For the text-containing cell, return its midpoint in (X, Y) coordinate format. 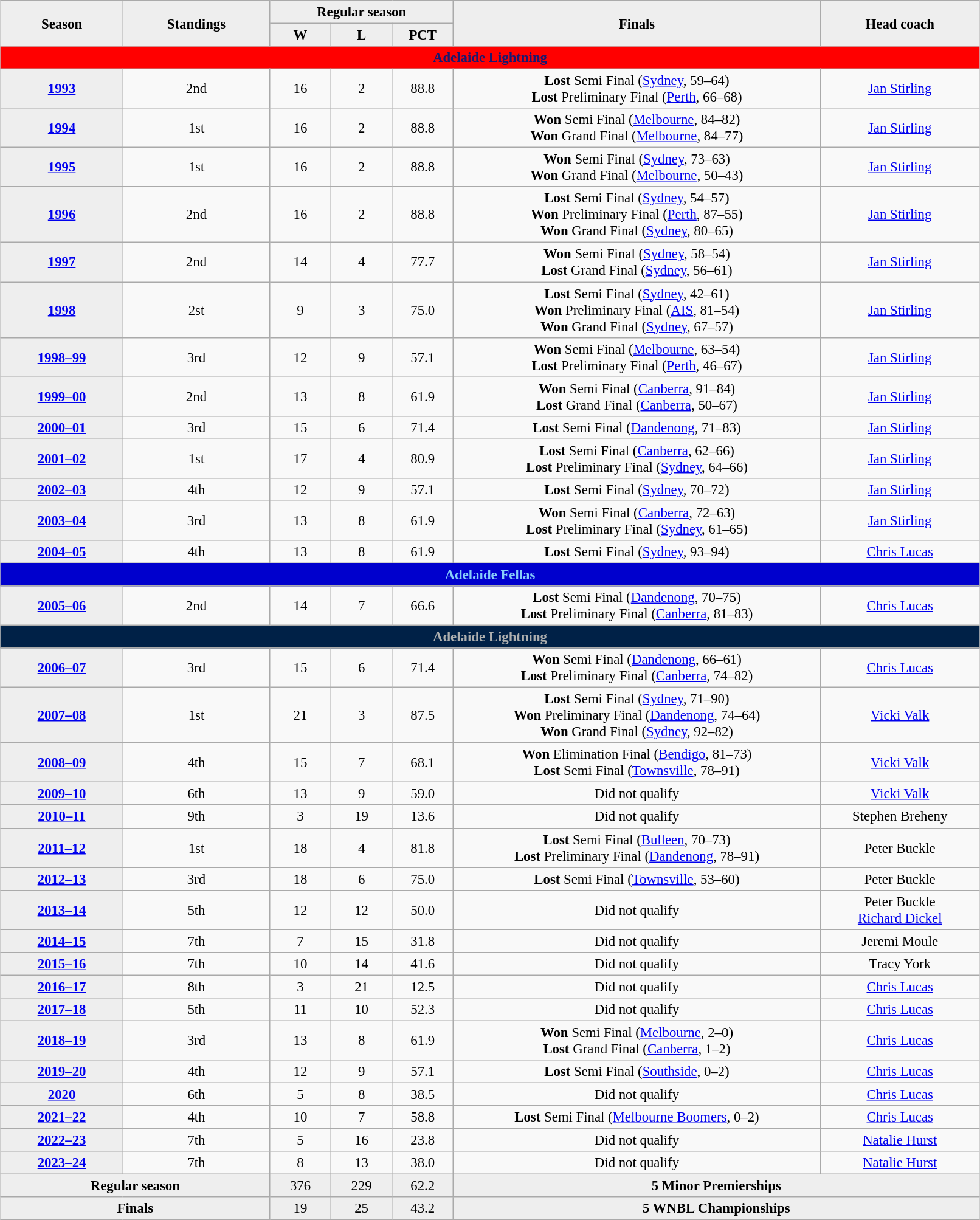
38.5 (423, 1095)
Standings (196, 23)
2012–13 (62, 879)
1993 (62, 89)
1997 (62, 263)
59.0 (423, 794)
229 (361, 1186)
5 Minor Premierships (716, 1186)
2023–24 (62, 1163)
52.3 (423, 1010)
Season (62, 23)
PCT (423, 35)
2019–20 (62, 1072)
Lost Semi Final (Sydney, 42–61) Won Preliminary Final (AIS, 81–54) Won Grand Final (Sydney, 67–57) (637, 310)
12.5 (423, 987)
Won Semi Final (Dandenong, 66–61) Lost Preliminary Final (Canberra, 74–82) (637, 667)
13.6 (423, 817)
9th (196, 817)
2013–14 (62, 909)
68.1 (423, 762)
W (300, 35)
2011–12 (62, 847)
Lost Semi Final (Bulleen, 70–73) Lost Preliminary Final (Dandenong, 78–91) (637, 847)
Jeremi Moule (900, 941)
50.0 (423, 909)
1999–00 (62, 396)
2006–07 (62, 667)
Lost Semi Final (Sydney, 59–64) Lost Preliminary Final (Perth, 66–68) (637, 89)
2017–18 (62, 1010)
38.0 (423, 1163)
Adelaide Fellas (490, 574)
Won Elimination Final (Bendigo, 81–73) Lost Semi Final (Townsville, 78–91) (637, 762)
Lost Semi Final (Dandenong, 71–83) (637, 427)
Lost Semi Final (Melbourne Boomers, 0–2) (637, 1117)
8th (196, 987)
Won Semi Final (Melbourne, 84–82) Won Grand Final (Melbourne, 84–77) (637, 128)
Won Semi Final (Melbourne, 63–54) Lost Preliminary Final (Perth, 46–67) (637, 357)
11 (300, 1010)
Lost Semi Final (Southside, 0–2) (637, 1072)
2008–09 (62, 762)
Finals (637, 23)
Won Semi Final (Sydney, 73–63) Won Grand Final (Melbourne, 50–43) (637, 168)
1996 (62, 215)
Lost Semi Final (Sydney, 70–72) (637, 490)
58.8 (423, 1117)
Lost Semi Final (Sydney, 71–90) Won Preliminary Final (Dandenong, 74–64) Won Grand Final (Sydney, 92–82) (637, 715)
2001–02 (62, 458)
77.7 (423, 263)
Peter Buckle Richard Dickel (900, 909)
Lost Semi Final (Canberra, 62–66) Lost Preliminary Final (Sydney, 64–66) (637, 458)
Won Semi Final (Sydney, 58–54) Lost Grand Final (Sydney, 56–61) (637, 263)
23.8 (423, 1140)
2020 (62, 1095)
Lost Semi Final (Dandenong, 70–75) Lost Preliminary Final (Canberra, 81–83) (637, 605)
2014–15 (62, 941)
2005–06 (62, 605)
2010–11 (62, 817)
Stephen Breheny (900, 817)
2021–22 (62, 1117)
41.6 (423, 964)
2007–08 (62, 715)
87.5 (423, 715)
81.8 (423, 847)
2004–05 (62, 552)
2000–01 (62, 427)
Lost Semi Final (Sydney, 93–94) (637, 552)
Head coach (900, 23)
376 (300, 1186)
2015–16 (62, 964)
2003–04 (62, 520)
80.9 (423, 458)
2009–10 (62, 794)
1998 (62, 310)
62.2 (423, 1186)
2st (196, 310)
1998–99 (62, 357)
17 (300, 458)
2018–19 (62, 1041)
Won Semi Final (Melbourne, 2–0) Lost Grand Final (Canberra, 1–2) (637, 1041)
1995 (62, 168)
Tracy York (900, 964)
31.8 (423, 941)
Won Semi Final (Canberra, 91–84) Lost Grand Final (Canberra, 50–67) (637, 396)
2016–17 (62, 987)
66.6 (423, 605)
2002–03 (62, 490)
2022–23 (62, 1140)
Lost Semi Final (Townsville, 53–60) (637, 879)
1994 (62, 128)
Won Semi Final (Canberra, 72–63) Lost Preliminary Final (Sydney, 61–65) (637, 520)
L (361, 35)
Lost Semi Final (Sydney, 54–57) Won Preliminary Final (Perth, 87–55) Won Grand Final (Sydney, 80–65) (637, 215)
19 (361, 817)
